Identify which cell holds the provided text, then report its (x, y) central coordinate. 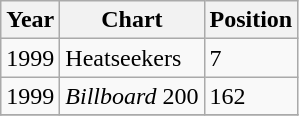
Chart (132, 20)
Billboard 200 (132, 96)
Heatseekers (132, 58)
7 (251, 58)
Year (30, 20)
162 (251, 96)
Position (251, 20)
